Extract the (x, y) coordinate from the center of the cell holding the provided text.  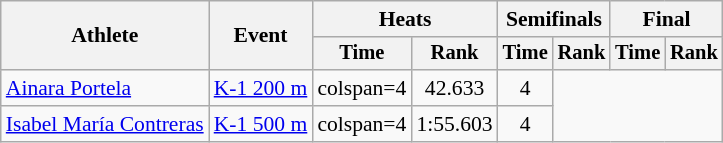
1:55.603 (454, 124)
K-1 200 m (261, 88)
Semifinals (554, 19)
Final (666, 19)
Athlete (105, 36)
Ainara Portela (105, 88)
Heats (404, 19)
Isabel María Contreras (105, 124)
42.633 (454, 88)
K-1 500 m (261, 124)
Event (261, 36)
